Search for the cell housing the specified text and yield its (X, Y) center coordinate. 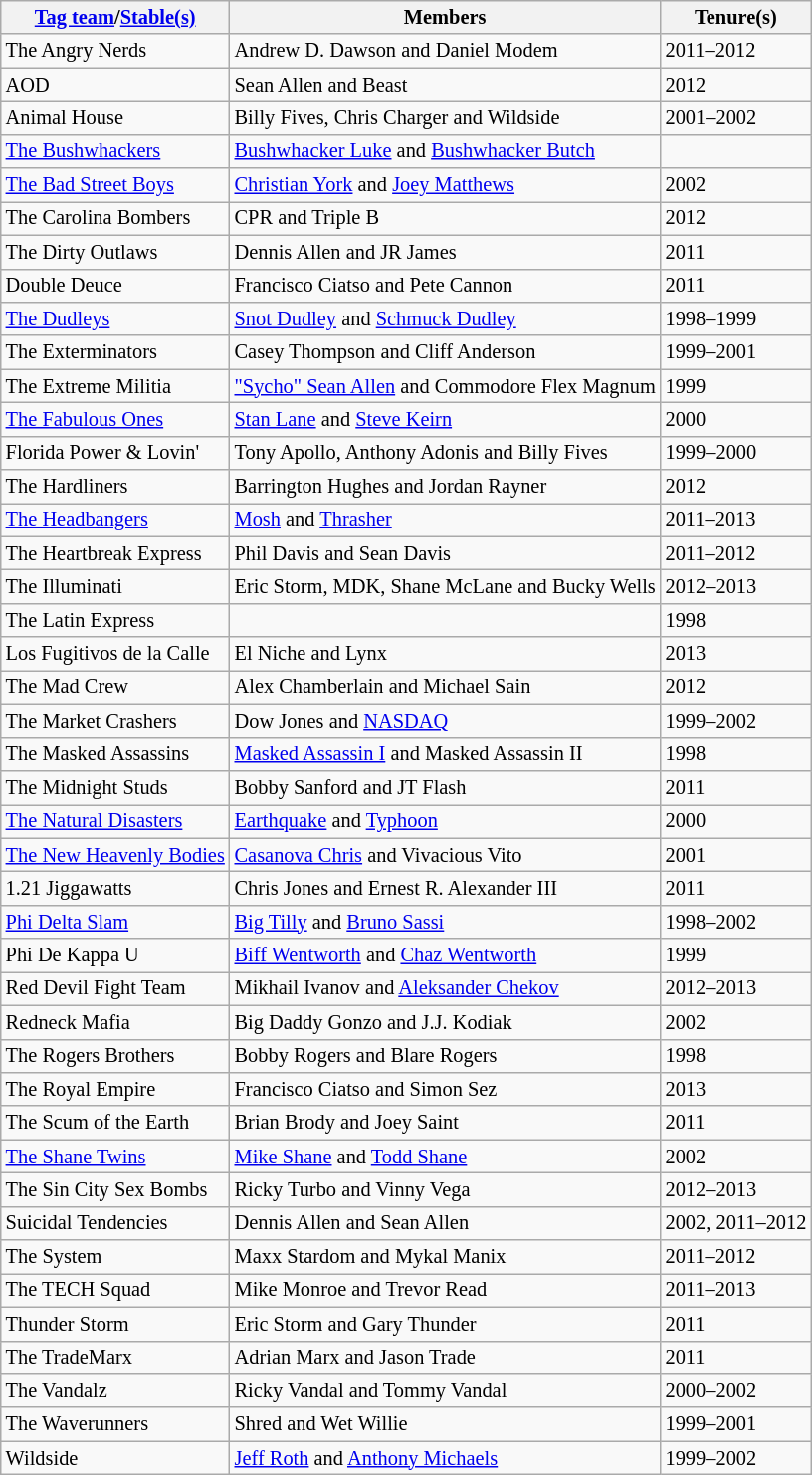
Phi Delta Slam (115, 922)
The Rogers Brothers (115, 1056)
The Masked Assassins (115, 754)
Bobby Sanford and JT Flash (446, 787)
"Sycho" Sean Allen and Commodore Flex Magnum (446, 386)
Mike Shane and Todd Shane (446, 1157)
Stan Lane and Steve Keirn (446, 419)
Eric Storm and Gary Thunder (446, 1324)
The New Heavenly Bodies (115, 855)
Bobby Rogers and Blare Rogers (446, 1056)
2001–2002 (736, 117)
The Market Crashers (115, 721)
Adrian Marx and Jason Trade (446, 1358)
The TradeMarx (115, 1358)
Redneck Mafia (115, 1022)
Masked Assassin I and Masked Assassin II (446, 754)
Double Deuce (115, 286)
Ricky Turbo and Vinny Vega (446, 1189)
Wildside (115, 1458)
The Illuminati (115, 586)
The Heartbreak Express (115, 553)
1998–1999 (736, 318)
Eric Storm, MDK, Shane McLane and Bucky Wells (446, 586)
The Shane Twins (115, 1157)
Dow Jones and NASDAQ (446, 721)
1.21 Jiggawatts (115, 888)
Big Daddy Gonzo and J.J. Kodiak (446, 1022)
Tag team/Stable(s) (115, 17)
Ricky Vandal and Tommy Vandal (446, 1390)
Thunder Storm (115, 1324)
Animal House (115, 117)
The Angry Nerds (115, 51)
Billy Fives, Chris Charger and Wildside (446, 117)
Florida Power & Lovin' (115, 453)
Members (446, 17)
The Sin City Sex Bombs (115, 1189)
The Latin Express (115, 620)
The Dudleys (115, 318)
Big Tilly and Bruno Sassi (446, 922)
Shred and Wet Willie (446, 1424)
Mosh and Thrasher (446, 520)
Snot Dudley and Schmuck Dudley (446, 318)
Bushwhacker Luke and Bushwhacker Butch (446, 151)
Francisco Ciatso and Simon Sez (446, 1089)
1998–2002 (736, 922)
The Bushwhackers (115, 151)
The Headbangers (115, 520)
Dennis Allen and JR James (446, 252)
The Hardliners (115, 487)
Jeff Roth and Anthony Michaels (446, 1458)
Biff Wentworth and Chaz Wentworth (446, 955)
The Carolina Bombers (115, 218)
CPR and Triple B (446, 218)
Casanova Chris and Vivacious Vito (446, 855)
Alex Chamberlain and Michael Sain (446, 687)
AOD (115, 85)
The Vandalz (115, 1390)
The Scum of the Earth (115, 1123)
Mikhail Ivanov and Aleksander Chekov (446, 988)
Red Devil Fight Team (115, 988)
The Exterminators (115, 352)
Sean Allen and Beast (446, 85)
Maxx Stardom and Mykal Manix (446, 1257)
The Mad Crew (115, 687)
The System (115, 1257)
Suicidal Tendencies (115, 1223)
2002, 2011–2012 (736, 1223)
Chris Jones and Ernest R. Alexander III (446, 888)
Barrington Hughes and Jordan Rayner (446, 487)
Dennis Allen and Sean Allen (446, 1223)
Los Fugitivos de la Calle (115, 654)
Phil Davis and Sean Davis (446, 553)
The Royal Empire (115, 1089)
Tenure(s) (736, 17)
Christian York and Joey Matthews (446, 185)
Phi De Kappa U (115, 955)
El Niche and Lynx (446, 654)
The Waverunners (115, 1424)
Casey Thompson and Cliff Anderson (446, 352)
The TECH Squad (115, 1290)
1999–2000 (736, 453)
The Natural Disasters (115, 821)
2000–2002 (736, 1390)
Andrew D. Dawson and Daniel Modem (446, 51)
Brian Brody and Joey Saint (446, 1123)
The Midnight Studs (115, 787)
The Extreme Militia (115, 386)
Earthquake and Typhoon (446, 821)
Francisco Ciatso and Pete Cannon (446, 286)
The Bad Street Boys (115, 185)
Mike Monroe and Trevor Read (446, 1290)
Tony Apollo, Anthony Adonis and Billy Fives (446, 453)
The Dirty Outlaws (115, 252)
The Fabulous Ones (115, 419)
2001 (736, 855)
